Pinpoint the cell where the given text exists, returning its [X, Y] midpoint coordinate. 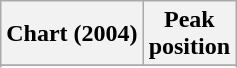
Chart (2004) [72, 34]
Peakposition [189, 34]
